From the cell containing the given text, extract its center point as [X, Y] coordinate. 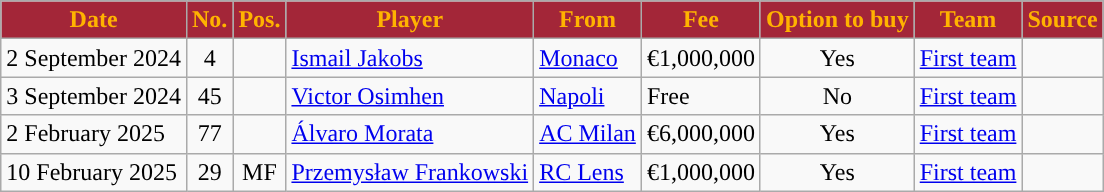
Victor Osimhen [410, 96]
3 September 2024 [94, 96]
Date [94, 20]
AC Milan [588, 134]
Pos. [260, 20]
77 [209, 134]
MF [260, 172]
Fee [700, 20]
No. [209, 20]
RC Lens [588, 172]
Free [700, 96]
4 [209, 58]
Monaco [588, 58]
29 [209, 172]
10 February 2025 [94, 172]
No [837, 96]
From [588, 20]
Álvaro Morata [410, 134]
€6,000,000 [700, 134]
Napoli [588, 96]
2 September 2024 [94, 58]
Ismail Jakobs [410, 58]
Option to buy [837, 20]
Team [968, 20]
2 February 2025 [94, 134]
Source [1062, 20]
Player [410, 20]
45 [209, 96]
Przemysław Frankowski [410, 172]
